Find where the given text appears and provide that cell's center as [x, y] coordinate. 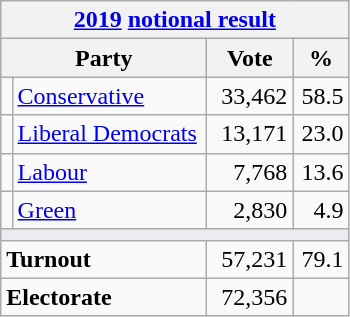
7,768 [250, 172]
23.0 [321, 134]
13.6 [321, 172]
57,231 [250, 259]
Turnout [104, 259]
Labour [110, 172]
58.5 [321, 96]
Liberal Democrats [110, 134]
72,356 [250, 297]
4.9 [321, 210]
Electorate [104, 297]
2,830 [250, 210]
Party [104, 58]
13,171 [250, 134]
% [321, 58]
Green [110, 210]
Conservative [110, 96]
Vote [250, 58]
79.1 [321, 259]
2019 notional result [175, 20]
33,462 [250, 96]
